Locate the cell with the specified text and output its (X, Y) center coordinate. 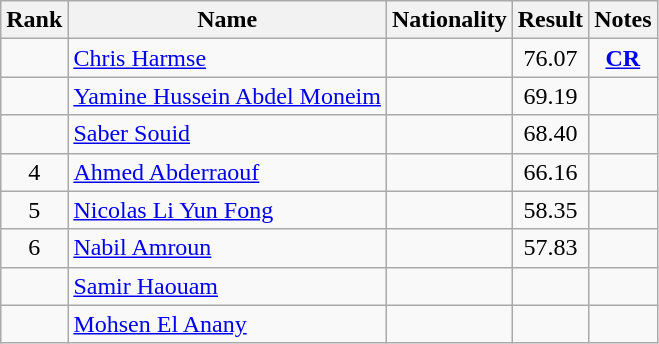
4 (34, 172)
5 (34, 210)
Chris Harmse (228, 58)
CR (623, 58)
76.07 (550, 58)
58.35 (550, 210)
Nicolas Li Yun Fong (228, 210)
Rank (34, 20)
66.16 (550, 172)
Saber Souid (228, 134)
Notes (623, 20)
Result (550, 20)
Mohsen El Anany (228, 324)
Name (228, 20)
Nationality (449, 20)
6 (34, 248)
Ahmed Abderraouf (228, 172)
69.19 (550, 96)
57.83 (550, 248)
Samir Haouam (228, 286)
68.40 (550, 134)
Nabil Amroun (228, 248)
Yamine Hussein Abdel Moneim (228, 96)
